Scan for the cell matching the given text and deliver its (X, Y) coordinate at center. 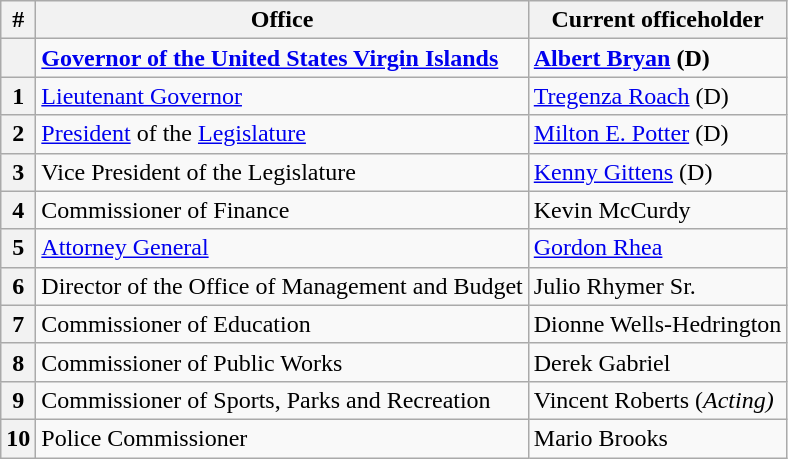
1 (18, 96)
Derek Gabriel (658, 362)
Lieutenant Governor (282, 96)
Commissioner of Public Works (282, 362)
7 (18, 324)
Milton E. Potter (D) (658, 134)
4 (18, 210)
Gordon Rhea (658, 248)
6 (18, 286)
Office (282, 20)
Vincent Roberts (Acting) (658, 400)
10 (18, 438)
Police Commissioner (282, 438)
Current officeholder (658, 20)
Attorney General (282, 248)
9 (18, 400)
Julio Rhymer Sr. (658, 286)
Kenny Gittens (D) (658, 172)
Commissioner of Sports, Parks and Recreation (282, 400)
President of the Legislature (282, 134)
Governor of the United States Virgin Islands (282, 58)
Mario Brooks (658, 438)
3 (18, 172)
5 (18, 248)
2 (18, 134)
Kevin McCurdy (658, 210)
Commissioner of Education (282, 324)
8 (18, 362)
Dionne Wells-Hedrington (658, 324)
Tregenza Roach (D) (658, 96)
Vice President of the Legislature (282, 172)
Director of the Office of Management and Budget (282, 286)
# (18, 20)
Albert Bryan (D) (658, 58)
Commissioner of Finance (282, 210)
